Output the [X, Y] coordinate of the center of the cell containing the given text.  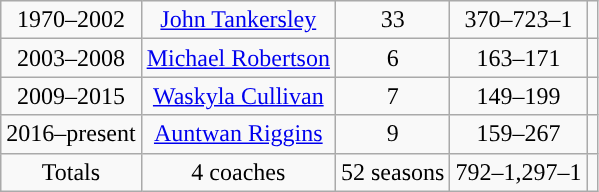
John Tankersley [238, 20]
Totals [71, 172]
33 [392, 20]
52 seasons [392, 172]
163–171 [518, 58]
1970–2002 [71, 20]
Waskyla Cullivan [238, 96]
9 [392, 134]
2016–present [71, 134]
4 coaches [238, 172]
149–199 [518, 96]
Auntwan Riggins [238, 134]
6 [392, 58]
159–267 [518, 134]
792–1,297–1 [518, 172]
2009–2015 [71, 96]
2003–2008 [71, 58]
Michael Robertson [238, 58]
370–723–1 [518, 20]
7 [392, 96]
